Return the [x, y] coordinate for the center point of the cell that contains the specified text.  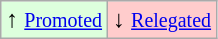
↑ Promoted [54, 20]
↓ Relegated [162, 20]
